Return (x, y) of the center of cell containing provided text 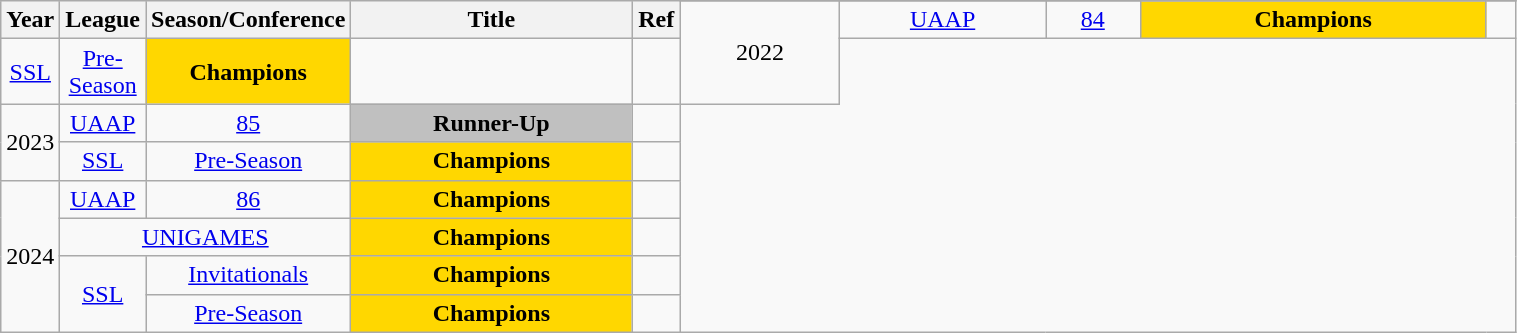
UNIGAMES (206, 237)
2023 (30, 142)
85 (248, 123)
2024 (30, 256)
Year (30, 20)
Runner-Up (492, 123)
Season/Conference (248, 20)
84 (1093, 20)
86 (248, 199)
League (103, 20)
Ref (656, 20)
Invitationals (248, 275)
2022 (760, 52)
Title (492, 20)
